Detect which cell encompasses the target text, then output its (X, Y) center coordinate. 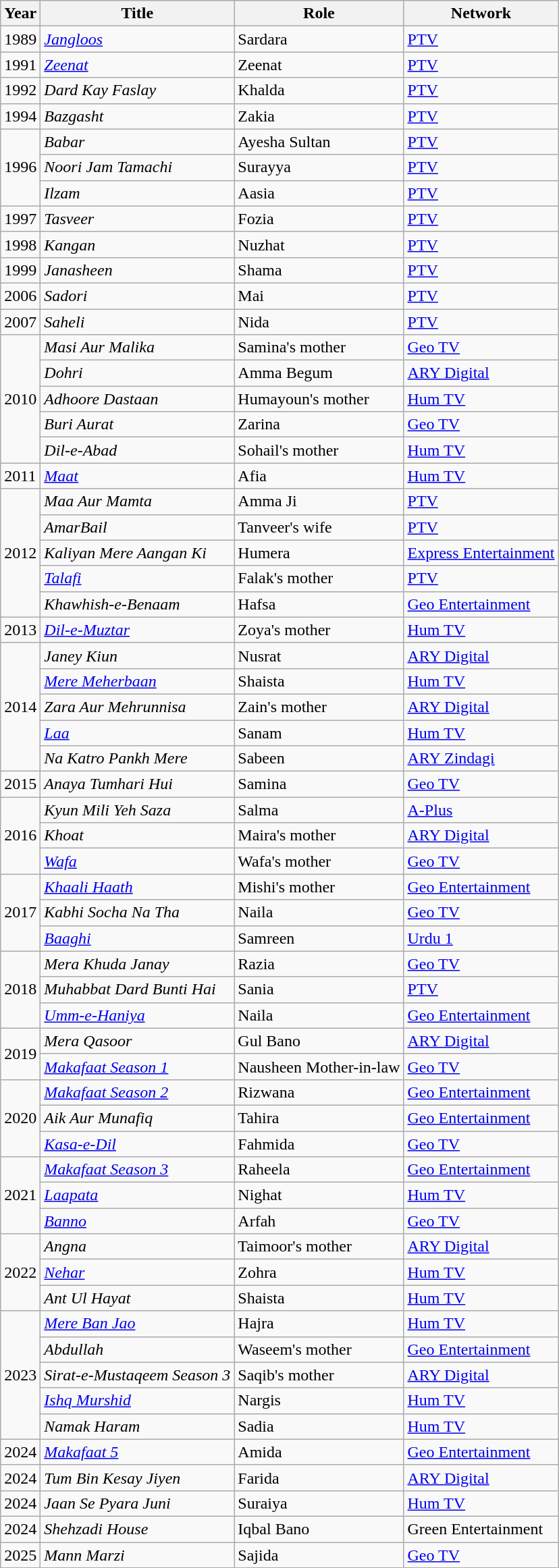
Abdullah (138, 1349)
Laa (138, 732)
Sirat-e-Mustaqeem Season 3 (138, 1375)
Masi Aur Malika (138, 348)
2006 (20, 296)
Sania (319, 990)
Surayya (319, 167)
Aik Aur Munafiq (138, 1118)
Humayoun's mother (319, 399)
Tanveer's wife (319, 527)
Zakia (319, 116)
Kaliyan Mere Aangan Ki (138, 553)
1997 (20, 219)
Dil-e-Muztar (138, 630)
Nighat (319, 1195)
Umm-e-Haniya (138, 1015)
Hajra (319, 1324)
Sajida (319, 1555)
Baaghi (138, 938)
Khawhish-e-Benaam (138, 604)
Makafaat Season 2 (138, 1092)
Jaan Se Pyara Juni (138, 1503)
Zain's mother (319, 707)
Jangloos (138, 39)
Wafa's mother (319, 861)
2016 (20, 836)
Sadori (138, 296)
2020 (20, 1118)
Salma (319, 810)
2018 (20, 990)
1994 (20, 116)
Janasheen (138, 270)
Sadia (319, 1426)
Role (319, 13)
1992 (20, 90)
2013 (20, 630)
Dard Kay Faslay (138, 90)
2023 (20, 1375)
Humera (319, 553)
Khaali Haath (138, 887)
Saqib's mother (319, 1375)
Fahmida (319, 1144)
Khoat (138, 836)
Dohri (138, 373)
Khalda (319, 90)
Samina (319, 784)
Waseem's mother (319, 1349)
Kyun Mili Yeh Saza (138, 810)
Mere Ban Jao (138, 1324)
Buri Aurat (138, 425)
Anaya Tumhari Hui (138, 784)
Noori Jam Tamachi (138, 167)
1989 (20, 39)
Nusrat (319, 655)
Tum Bin Kesay Jiyen (138, 1478)
Year (20, 13)
Angna (138, 1247)
Express Entertainment (481, 553)
Nuzhat (319, 244)
2012 (20, 553)
AmarBail (138, 527)
Falak's mother (319, 578)
Mai (319, 296)
Afia (319, 476)
1991 (20, 65)
Zoya's mother (319, 630)
Suraiya (319, 1503)
Ilzam (138, 193)
2014 (20, 707)
Arfah (319, 1221)
Makafaat 5 (138, 1452)
Razia (319, 964)
Mere Meherbaan (138, 681)
1998 (20, 244)
Dil-e-Abad (138, 450)
Network (481, 13)
2011 (20, 476)
Laapata (138, 1195)
Zohra (319, 1272)
Wafa (138, 861)
2007 (20, 322)
Shama (319, 270)
Maa Aur Mamta (138, 502)
Taimoor's mother (319, 1247)
Banno (138, 1221)
Mera Qasoor (138, 1041)
2015 (20, 784)
2025 (20, 1555)
Mishi's mother (319, 887)
Zara Aur Mehrunnisa (138, 707)
Urdu 1 (481, 938)
Shehzadi House (138, 1529)
Samreen (319, 938)
Gul Bano (319, 1041)
Green Entertainment (481, 1529)
1999 (20, 270)
Sohail's mother (319, 450)
Samina's mother (319, 348)
Ant Ul Hayat (138, 1298)
1996 (20, 167)
Ayesha Sultan (319, 142)
Farida (319, 1478)
Kangan (138, 244)
Ishq Murshid (138, 1401)
Janey Kiun (138, 655)
Babar (138, 142)
Sanam (319, 732)
Maat (138, 476)
Raheela (319, 1170)
Amma Begum (319, 373)
2010 (20, 399)
Zarina (319, 425)
Maira's mother (319, 836)
Mann Marzi (138, 1555)
Nida (319, 322)
Nehar (138, 1272)
Muhabbat Dard Bunti Hai (138, 990)
2019 (20, 1054)
Saheli (138, 322)
Sabeen (319, 759)
2017 (20, 913)
Kabhi Socha Na Tha (138, 913)
Aasia (319, 193)
ARY Zindagi (481, 759)
Hafsa (319, 604)
Amida (319, 1452)
Mera Khuda Janay (138, 964)
Iqbal Bano (319, 1529)
A-Plus (481, 810)
Na Katro Pankh Mere (138, 759)
Nargis (319, 1401)
Amma Ji (319, 502)
Title (138, 13)
Makafaat Season 3 (138, 1170)
Talafi (138, 578)
Bazgasht (138, 116)
Makafaat Season 1 (138, 1066)
Nausheen Mother-in-law (319, 1066)
2021 (20, 1195)
Sardara (319, 39)
2022 (20, 1272)
Tahira (319, 1118)
Adhoore Dastaan (138, 399)
Namak Haram (138, 1426)
Fozia (319, 219)
Rizwana (319, 1092)
Tasveer (138, 219)
Kasa-e-Dil (138, 1144)
